Detect which cell encompasses the target text, then output its [x, y] center coordinate. 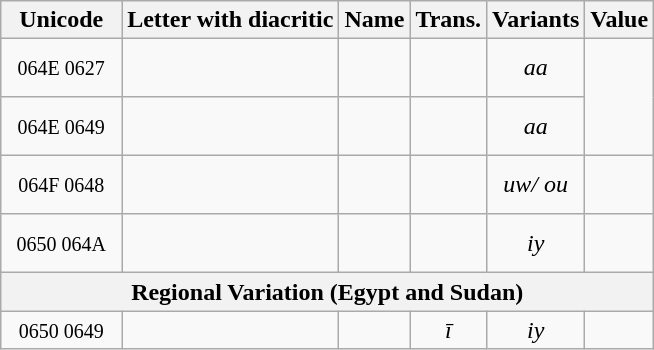
064E 0649 [62, 126]
ī [448, 330]
uw/ ou [536, 185]
0650 064A [62, 243]
Trans. [448, 20]
0650 0649 [62, 330]
Letter with diacritic [230, 20]
Regional Variation (Egypt and Sudan) [328, 292]
Value [620, 20]
Variants [536, 20]
Name [374, 20]
064F 0648 [62, 185]
064E 0627 [62, 68]
Unicode [62, 20]
